Return (x, y) of the center of cell containing provided text 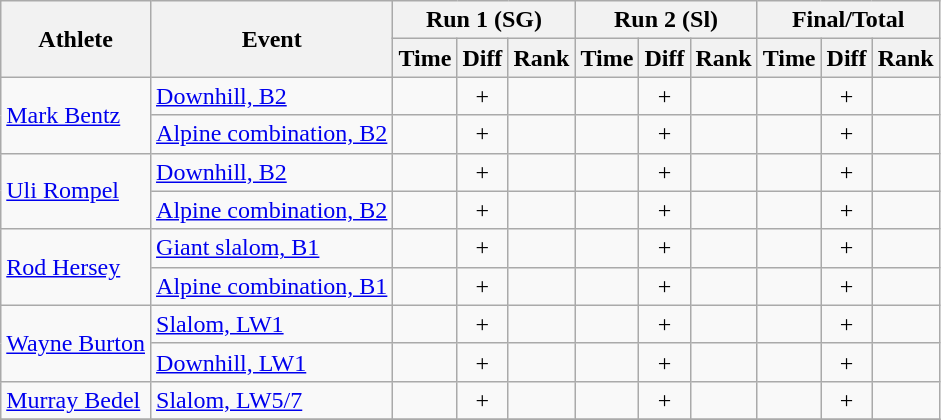
Giant slalom, B1 (272, 248)
Rod Hersey (76, 267)
Mark Bentz (76, 115)
Run 2 (Sl) (666, 20)
Wayne Burton (76, 343)
Uli Rompel (76, 191)
Run 1 (SG) (484, 20)
Event (272, 39)
Final/Total (848, 20)
Athlete (76, 39)
Slalom, LW1 (272, 324)
Downhill, LW1 (272, 362)
Alpine combination, B1 (272, 286)
Murray Bedel (76, 400)
Slalom, LW5/7 (272, 400)
